For the text-containing cell, return its midpoint in [X, Y] coordinate format. 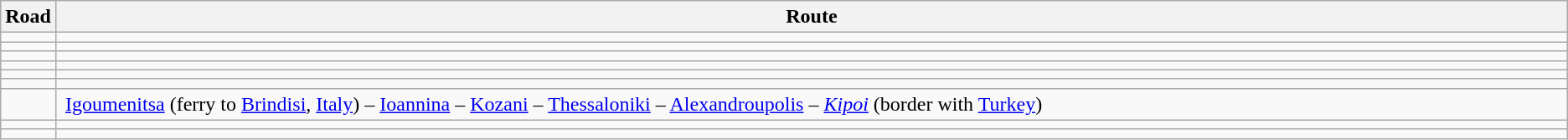
Road [28, 17]
Igoumenitsa (ferry to Brindisi, Italy) – Ioannina – Kozani – Thessaloniki – Alexandroupolis – Kipoi (border with Turkey) [811, 104]
Route [811, 17]
